Search for the cell housing the specified text and yield its (X, Y) center coordinate. 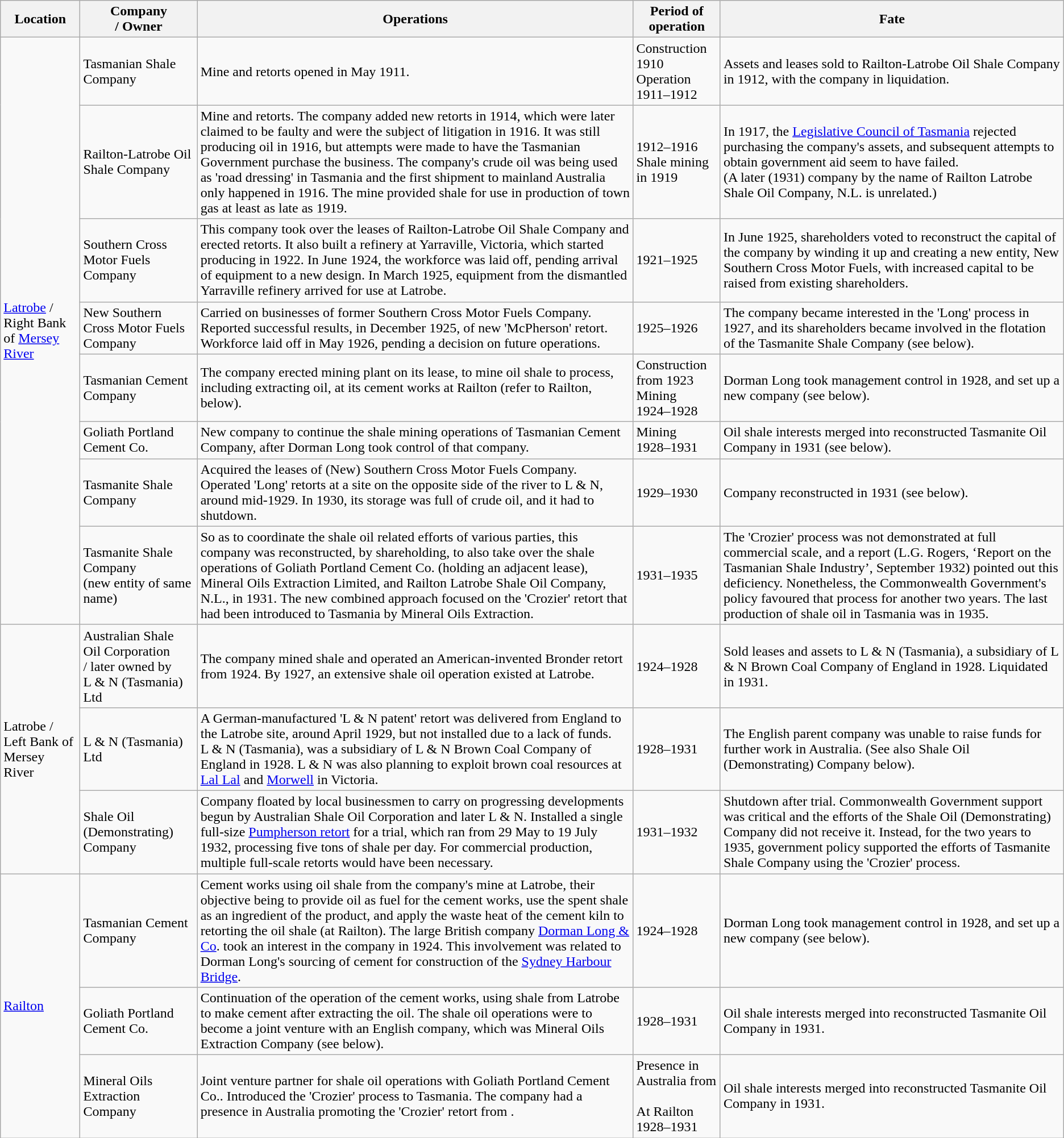
Tasmanite Shale Company(new entity of same name) (139, 575)
Assets and leases sold to Railton-Latrobe Oil Shale Company in 1912, with the company in liquidation. (892, 72)
The company mined shale and operated an American-invented Bronder retort from 1924. By 1927, an extensive shale oil operation existed at Latrobe. (415, 666)
Company/ Owner (139, 19)
Construction1910Operation1911–1912 (676, 72)
Latrobe / Left Bank of Mersey River (40, 749)
Mineral Oils Extraction Company (139, 1097)
1929–1930 (676, 492)
1921–1925 (676, 260)
Oil shale interests merged into reconstructed Tasmanite Oil Company in 1931 (see below). (892, 440)
Company reconstructed in 1931 (see below). (892, 492)
Tasmanite Shale Company (139, 492)
Sold leases and assets to L & N (Tasmania), a subsidiary of L & N Brown Coal Company of England in 1928. Liquidated in 1931. (892, 666)
Location (40, 19)
Construction from 1923Mining1924–1928 (676, 387)
1912–1916Shale mining in 1919 (676, 162)
New company to continue the shale mining operations of Tasmanian Cement Company, after Dorman Long took control of that company. (415, 440)
Railton (40, 1006)
Mining1928–1931 (676, 440)
Presence in Australia fromAt Railton 1928–1931 (676, 1097)
New Southern Cross Motor Fuels Company (139, 328)
Tasmanian Shale Company (139, 72)
Operations (415, 19)
Mine and retorts opened in May 1911. (415, 72)
1931–1935 (676, 575)
L & N (Tasmania) Ltd (139, 749)
1931–1932 (676, 832)
The English parent company was unable to raise funds for further work in Australia. (See also Shale Oil (Demonstrating) Company below). (892, 749)
Fate (892, 19)
Period ofoperation (676, 19)
1925–1926 (676, 328)
Latrobe / Right Bank of Mersey River (40, 331)
Railton-Latrobe Oil Shale Company (139, 162)
Australian Shale Oil Corporation/ later owned byL & N (Tasmania) Ltd (139, 666)
Shale Oil (Demonstrating) Company (139, 832)
Southern Cross Motor Fuels Company (139, 260)
